Scan for the cell matching the given text and deliver its [X, Y] coordinate at center. 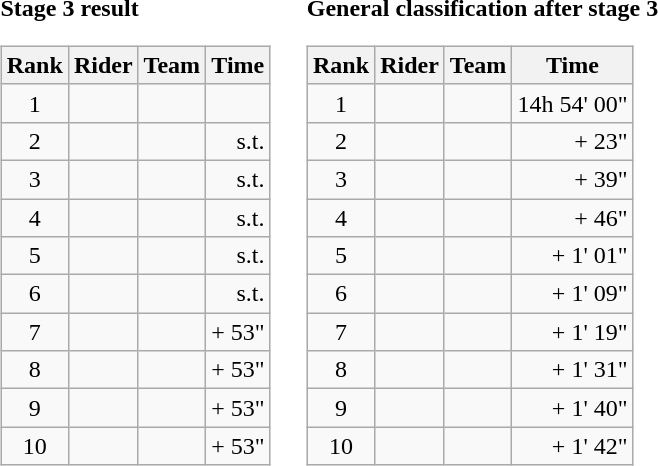
+ 46" [572, 217]
+ 1' 19" [572, 332]
+ 23" [572, 141]
+ 1' 31" [572, 370]
+ 1' 40" [572, 408]
+ 39" [572, 179]
+ 1' 09" [572, 294]
+ 1' 42" [572, 446]
14h 54' 00" [572, 103]
+ 1' 01" [572, 256]
